Search for the cell housing the specified text and yield its (X, Y) center coordinate. 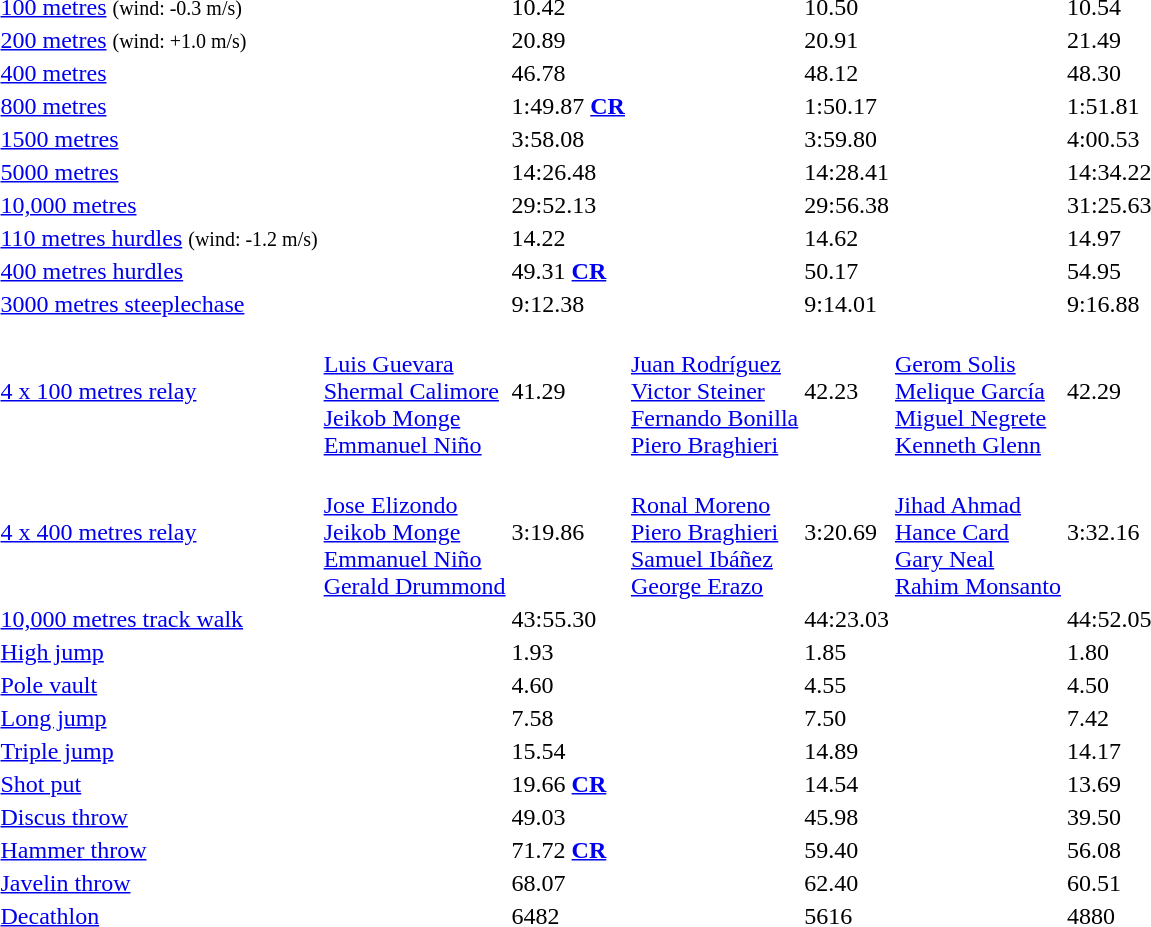
43:55.30 (568, 619)
1:49.87 CR (568, 106)
Luis Guevara Shermal Calimore Jeikob Monge Emmanuel Niño (414, 391)
3:59.80 (847, 139)
44:23.03 (847, 619)
68.07 (568, 883)
45.98 (847, 817)
14.54 (847, 784)
14.89 (847, 751)
20.89 (568, 40)
14.22 (568, 238)
62.40 (847, 883)
Juan Rodríguez Victor Steiner Fernando Bonilla Piero Braghieri (714, 391)
4.60 (568, 685)
49.03 (568, 817)
20.91 (847, 40)
15.54 (568, 751)
71.72 CR (568, 850)
46.78 (568, 73)
4.55 (847, 685)
14:26.48 (568, 172)
1.85 (847, 652)
3:58.08 (568, 139)
42.23 (847, 391)
59.40 (847, 850)
29:56.38 (847, 205)
Gerom Solis Melique García Miguel Negrete Kenneth Glenn (978, 391)
3:20.69 (847, 532)
9:12.38 (568, 304)
7.58 (568, 718)
1.93 (568, 652)
14.62 (847, 238)
41.29 (568, 391)
3:19.86 (568, 532)
Jihad Ahmad Hance Card Gary Neal Rahim Monsanto (978, 532)
49.31 CR (568, 271)
7.50 (847, 718)
48.12 (847, 73)
Ronal Moreno Piero Braghieri Samuel Ibáñez George Erazo (714, 532)
29:52.13 (568, 205)
Jose Elizondo Jeikob Monge Emmanuel Niño Gerald Drummond (414, 532)
50.17 (847, 271)
1:50.17 (847, 106)
19.66 CR (568, 784)
9:14.01 (847, 304)
14:28.41 (847, 172)
